Identify which cell holds the provided text, then report its [x, y] central coordinate. 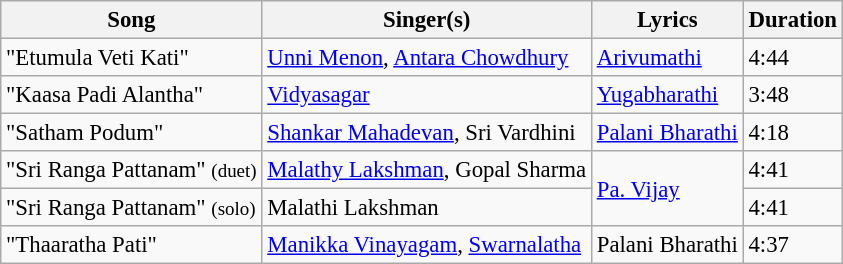
4:37 [792, 245]
Arivumathi [667, 58]
Yugabharathi [667, 95]
Pa. Vijay [667, 188]
Manikka Vinayagam, Swarnalatha [426, 245]
"Sri Ranga Pattanam" (duet) [132, 170]
4:18 [792, 133]
"Sri Ranga Pattanam" (solo) [132, 208]
Duration [792, 20]
4:44 [792, 58]
Unni Menon, Antara Chowdhury [426, 58]
"Etumula Veti Kati" [132, 58]
3:48 [792, 95]
Lyrics [667, 20]
Song [132, 20]
"Thaaratha Pati" [132, 245]
Malathi Lakshman [426, 208]
Vidyasagar [426, 95]
"Satham Podum" [132, 133]
Shankar Mahadevan, Sri Vardhini [426, 133]
"Kaasa Padi Alantha" [132, 95]
Singer(s) [426, 20]
Malathy Lakshman, Gopal Sharma [426, 170]
